Detect which cell encompasses the target text, then output its [x, y] center coordinate. 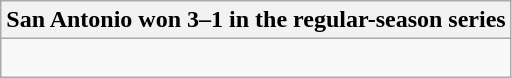
San Antonio won 3–1 in the regular-season series [256, 20]
